Identify which cell holds the provided text, then report its (x, y) central coordinate. 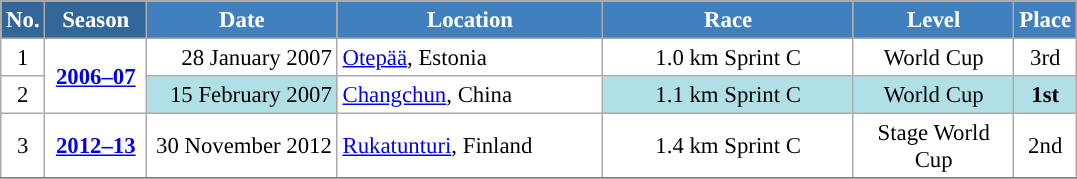
1.0 km Sprint C (728, 58)
Location (470, 20)
Level (934, 20)
Season (96, 20)
Date (242, 20)
Place (1045, 20)
1st (1045, 95)
2 (23, 95)
2006–07 (96, 76)
Stage World Cup (934, 146)
3 (23, 146)
1 (23, 58)
3rd (1045, 58)
1.4 km Sprint C (728, 146)
2012–13 (96, 146)
Rukatunturi, Finland (470, 146)
28 January 2007 (242, 58)
Race (728, 20)
Changchun, China (470, 95)
1.1 km Sprint C (728, 95)
No. (23, 20)
15 February 2007 (242, 95)
Otepää, Estonia (470, 58)
2nd (1045, 146)
30 November 2012 (242, 146)
